Determine the (X, Y) coordinate at the center of the cell enclosing the given text.  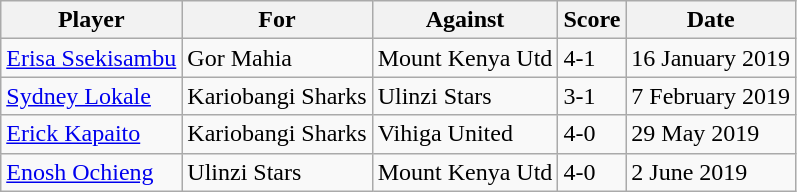
16 January 2019 (711, 58)
Score (592, 20)
Gor Mahia (277, 58)
Against (465, 20)
7 February 2019 (711, 96)
Erisa Ssekisambu (92, 58)
2 June 2019 (711, 172)
Enosh Ochieng (92, 172)
3-1 (592, 96)
29 May 2019 (711, 134)
Erick Kapaito (92, 134)
Sydney Lokale (92, 96)
Date (711, 20)
4-1 (592, 58)
For (277, 20)
Vihiga United (465, 134)
Player (92, 20)
